Detect which cell encompasses the target text, then output its (x, y) center coordinate. 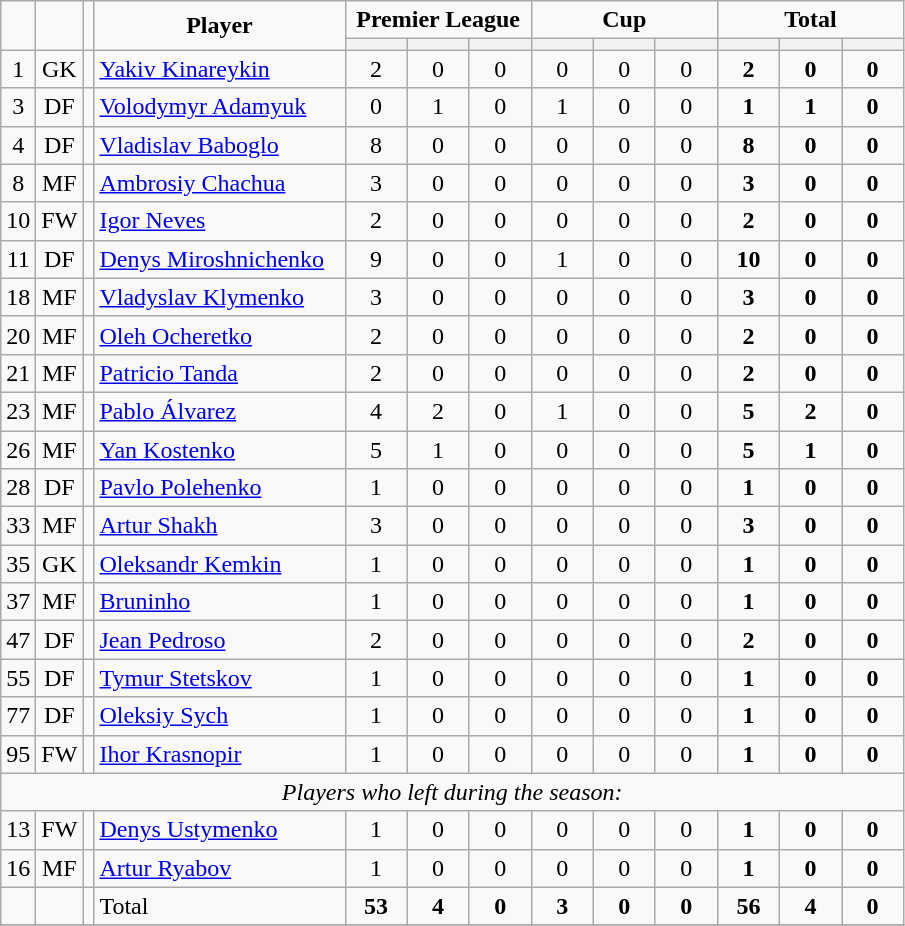
13 (18, 830)
Yan Kostenko (220, 449)
Oleksandr Kemkin (220, 564)
Denys Miroshnichenko (220, 259)
16 (18, 868)
95 (18, 754)
37 (18, 602)
18 (18, 297)
47 (18, 640)
Players who left during the season: (452, 792)
Oleh Ocheretko (220, 335)
Jean Pedroso (220, 640)
Vladyslav Klymenko (220, 297)
Volodymyr Adamyuk (220, 107)
Cup (624, 20)
28 (18, 488)
20 (18, 335)
23 (18, 411)
Denys Ustymenko (220, 830)
Vladislav Baboglo (220, 145)
Pavlo Polehenko (220, 488)
9 (376, 259)
56 (748, 906)
Premier League (438, 20)
Patricio Tanda (220, 373)
Yakiv Kinareykin (220, 69)
55 (18, 678)
77 (18, 716)
21 (18, 373)
Artur Shakh (220, 526)
Tymur Stetskov (220, 678)
Artur Ryabov (220, 868)
Igor Neves (220, 221)
11 (18, 259)
Oleksiy Sych (220, 716)
Ihor Krasnopir (220, 754)
Player (220, 26)
53 (376, 906)
33 (18, 526)
Ambrosiy Chachua (220, 183)
Bruninho (220, 602)
26 (18, 449)
Pablo Álvarez (220, 411)
35 (18, 564)
